Return the [x, y] coordinate for the center point of the cell that contains the specified text.  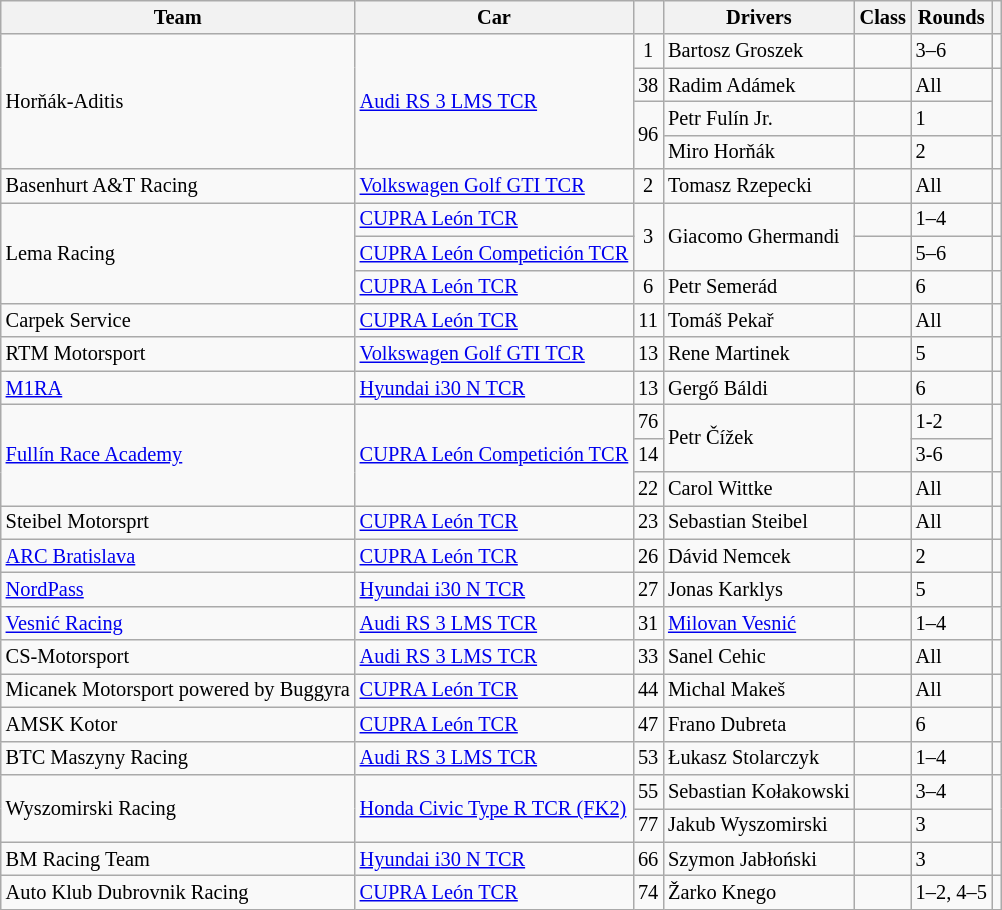
Auto Klub Dubrovnik Racing [178, 892]
74 [648, 892]
Jakub Wyszomirski [758, 825]
27 [648, 589]
Car [494, 17]
Honda Civic Type R TCR (FK2) [494, 808]
22 [648, 489]
CS-Motorsport [178, 657]
77 [648, 825]
Horňák-Aditis [178, 102]
RTM Motorsport [178, 354]
Class [883, 17]
47 [648, 724]
Wyszomirski Racing [178, 808]
1-2 [952, 421]
3-6 [952, 455]
76 [648, 421]
31 [648, 623]
Drivers [758, 17]
66 [648, 859]
5–6 [952, 253]
33 [648, 657]
Sanel Cehic [758, 657]
Rene Martinek [758, 354]
Žarko Knego [758, 892]
1–2, 4–5 [952, 892]
BM Racing Team [178, 859]
Jonas Karklys [758, 589]
Miro Horňák [758, 152]
11 [648, 320]
Micanek Motorsport powered by Buggyra [178, 690]
3–4 [952, 791]
Steibel Motorsprt [178, 522]
Łukasz Stolarczyk [758, 758]
44 [648, 690]
Giacomo Ghermandi [758, 236]
Petr Fulín Jr. [758, 118]
26 [648, 556]
Vesnić Racing [178, 623]
Carol Wittke [758, 489]
Radim Adámek [758, 85]
Team [178, 17]
Petr Semerád [758, 287]
Michal Makeš [758, 690]
38 [648, 85]
53 [648, 758]
Dávid Nemcek [758, 556]
Carpek Service [178, 320]
3–6 [952, 51]
Petr Čížek [758, 438]
14 [648, 455]
Rounds [952, 17]
Szymon Jabłoński [758, 859]
NordPass [178, 589]
Tomasz Rzepecki [758, 186]
Frano Dubreta [758, 724]
Tomáš Pekař [758, 320]
BTC Maszyny Racing [178, 758]
M1RA [178, 388]
Basenhurt A&T Racing [178, 186]
96 [648, 134]
55 [648, 791]
Milovan Vesnić [758, 623]
Sebastian Kołakowski [758, 791]
Lema Racing [178, 252]
Fullín Race Academy [178, 454]
Sebastian Steibel [758, 522]
Gergő Báldi [758, 388]
23 [648, 522]
ARC Bratislava [178, 556]
Bartosz Groszek [758, 51]
AMSK Kotor [178, 724]
